Extract the [X, Y] coordinate from the center of the cell holding the provided text.  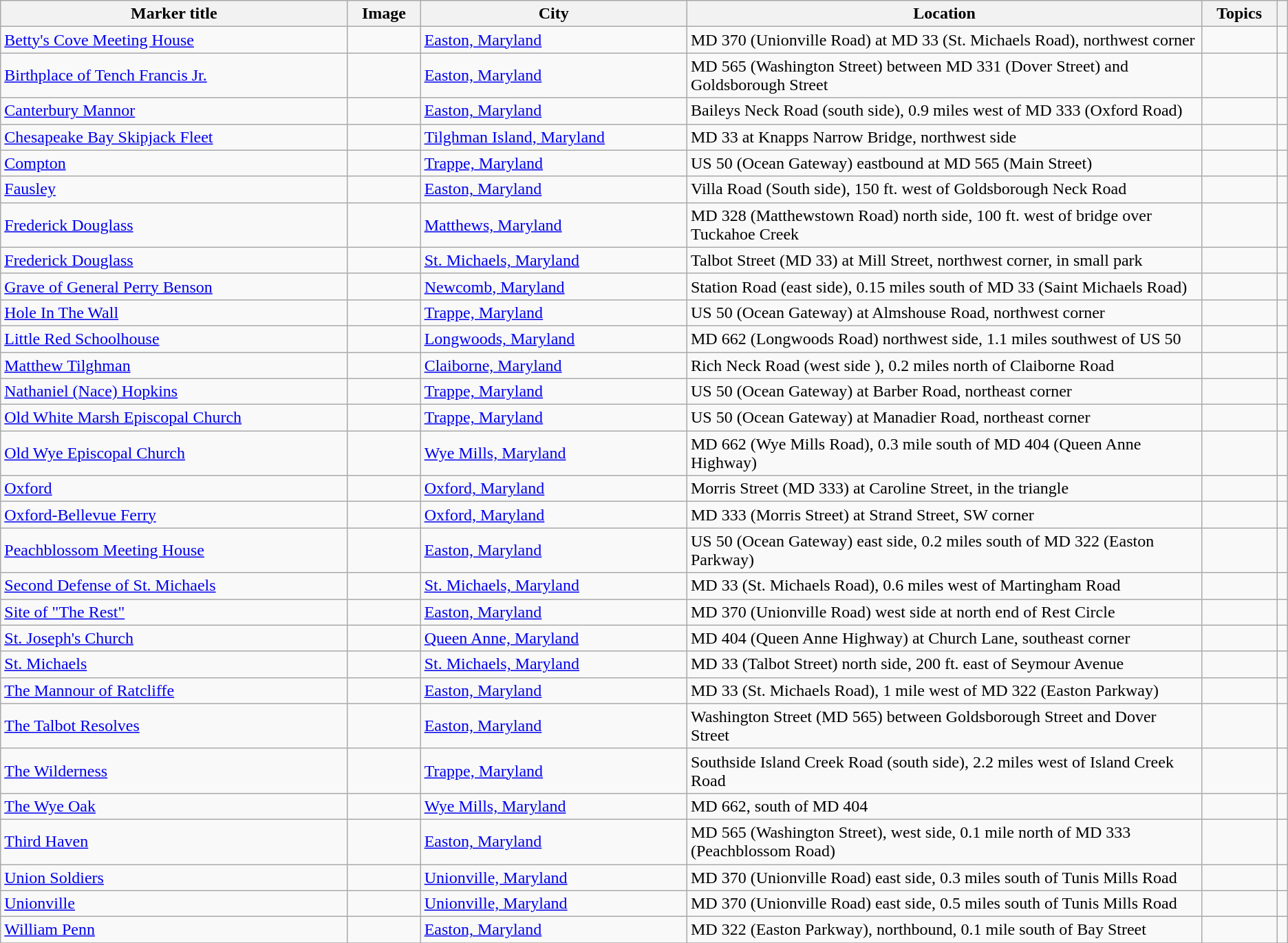
Second Defense of St. Michaels [174, 586]
MD 322 (Easton Parkway), northbound, 0.1 mile south of Bay Street [944, 930]
Claiborne, Maryland [553, 365]
Nathaniel (Nace) Hopkins [174, 392]
Longwoods, Maryland [553, 339]
Grave of General Perry Benson [174, 286]
Compton [174, 163]
MD 370 (Unionville Road) west side at north end of Rest Circle [944, 612]
MD 565 (Washington Street) between MD 331 (Dover Street) and Goldsborough Street [944, 76]
US 50 (Ocean Gateway) eastbound at MD 565 (Main Street) [944, 163]
The Talbot Resolves [174, 725]
Image [384, 14]
Fausley [174, 189]
Union Soldiers [174, 878]
Marker title [174, 14]
The Wye Oak [174, 806]
Villa Road (South side), 150 ft. west of Goldsborough Neck Road [944, 189]
Canterbury Mannor [174, 111]
MD 33 (Talbot Street) north side, 200 ft. east of Seymour Avenue [944, 664]
Little Red Schoolhouse [174, 339]
Washington Street (MD 565) between Goldsborough Street and Dover Street [944, 725]
Old White Marsh Episcopal Church [174, 418]
Old Wye Episcopal Church [174, 453]
MD 662, south of MD 404 [944, 806]
Morris Street (MD 333) at Caroline Street, in the triangle [944, 489]
US 50 (Ocean Gateway) at Almshouse Road, northwest corner [944, 312]
Queen Anne, Maryland [553, 638]
Betty's Cove Meeting House [174, 40]
Baileys Neck Road (south side), 0.9 miles west of MD 333 (Oxford Road) [944, 111]
Station Road (east side), 0.15 miles south of MD 33 (Saint Michaels Road) [944, 286]
The Mannour of Ratcliffe [174, 690]
MD 565 (Washington Street), west side, 0.1 mile north of MD 333 (Peachblossom Road) [944, 841]
Tilghman Island, Maryland [553, 137]
US 50 (Ocean Gateway) east side, 0.2 miles south of MD 322 (Easton Parkway) [944, 551]
Topics [1240, 14]
Chesapeake Bay Skipjack Fleet [174, 137]
Location [944, 14]
MD 328 (Matthewstown Road) north side, 100 ft. west of bridge over Tuckahoe Creek [944, 224]
MD 404 (Queen Anne Highway) at Church Lane, southeast corner [944, 638]
US 50 (Ocean Gateway) at Barber Road, northeast corner [944, 392]
Southside Island Creek Road (south side), 2.2 miles west of Island Creek Road [944, 771]
The Wilderness [174, 771]
Talbot Street (MD 33) at Mill Street, northwest corner, in small park [944, 260]
Peachblossom Meeting House [174, 551]
Matthews, Maryland [553, 224]
MD 370 (Unionville Road) east side, 0.5 miles south of Tunis Mills Road [944, 904]
MD 370 (Unionville Road) east side, 0.3 miles south of Tunis Mills Road [944, 878]
Third Haven [174, 841]
MD 33 (St. Michaels Road), 0.6 miles west of Martingham Road [944, 586]
MD 662 (Longwoods Road) northwest side, 1.1 miles southwest of US 50 [944, 339]
Birthplace of Tench Francis Jr. [174, 76]
St. Michaels [174, 664]
Unionville [174, 904]
St. Joseph's Church [174, 638]
US 50 (Ocean Gateway) at Manadier Road, northeast corner [944, 418]
MD 333 (Morris Street) at Strand Street, SW corner [944, 515]
MD 370 (Unionville Road) at MD 33 (St. Michaels Road), northwest corner [944, 40]
Oxford-Bellevue Ferry [174, 515]
Oxford [174, 489]
Newcomb, Maryland [553, 286]
MD 33 at Knapps Narrow Bridge, northwest side [944, 137]
William Penn [174, 930]
Matthew Tilghman [174, 365]
MD 662 (Wye Mills Road), 0.3 mile south of MD 404 (Queen Anne Highway) [944, 453]
Rich Neck Road (west side ), 0.2 miles north of Claiborne Road [944, 365]
Hole In The Wall [174, 312]
City [553, 14]
Site of "The Rest" [174, 612]
MD 33 (St. Michaels Road), 1 mile west of MD 322 (Easton Parkway) [944, 690]
